Find where the given text appears and provide that cell's center as [x, y] coordinate. 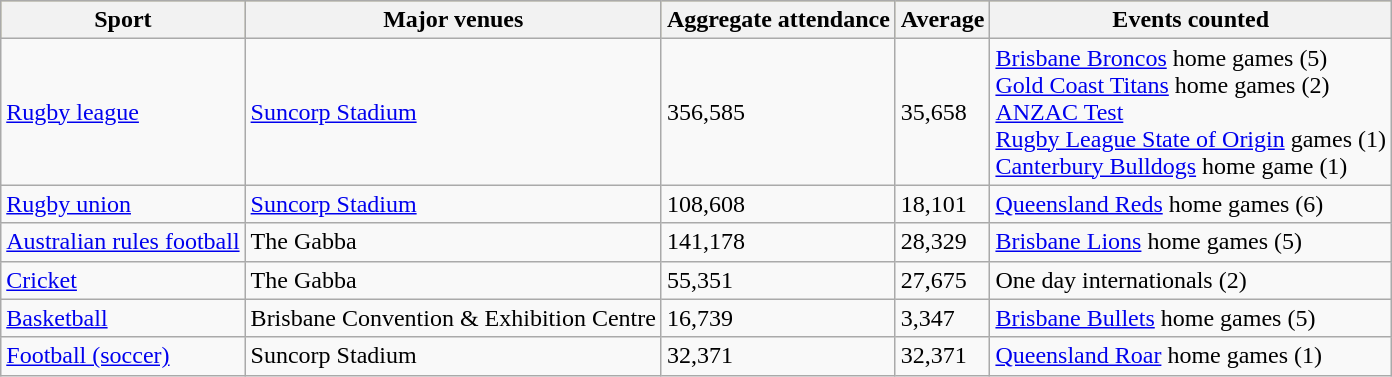
55,351 [778, 280]
Sport [123, 20]
141,178 [778, 242]
Football (soccer) [123, 356]
Basketball [123, 318]
18,101 [942, 204]
Events counted [1191, 20]
3,347 [942, 318]
27,675 [942, 280]
16,739 [778, 318]
Major venues [453, 20]
Cricket [123, 280]
Aggregate attendance [778, 20]
356,585 [778, 112]
108,608 [778, 204]
Australian rules football [123, 242]
Brisbane Convention & Exhibition Centre [453, 318]
Brisbane Lions home games (5) [1191, 242]
Rugby union [123, 204]
Average [942, 20]
One day internationals (2) [1191, 280]
Brisbane Broncos home games (5)Gold Coast Titans home games (2)ANZAC TestRugby League State of Origin games (1)Canterbury Bulldogs home game (1) [1191, 112]
Rugby league [123, 112]
Queensland Roar home games (1) [1191, 356]
35,658 [942, 112]
Queensland Reds home games (6) [1191, 204]
28,329 [942, 242]
Brisbane Bullets home games (5) [1191, 318]
